Output the [X, Y] coordinate of the center of the cell containing the given text.  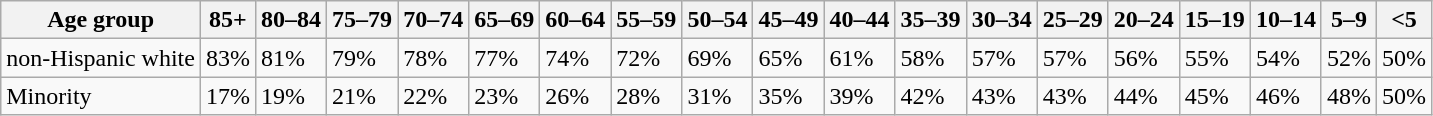
54% [1286, 58]
85+ [228, 20]
30–34 [1002, 20]
35% [788, 96]
23% [504, 96]
75–79 [362, 20]
Minority [101, 96]
52% [1348, 58]
22% [434, 96]
31% [718, 96]
39% [860, 96]
69% [718, 58]
50–54 [718, 20]
19% [290, 96]
46% [1286, 96]
60–64 [576, 20]
58% [930, 58]
65% [788, 58]
28% [646, 96]
80–84 [290, 20]
56% [1144, 58]
<5 [1404, 20]
45% [1214, 96]
72% [646, 58]
40–44 [860, 20]
65–69 [504, 20]
25–29 [1072, 20]
70–74 [434, 20]
26% [576, 96]
74% [576, 58]
79% [362, 58]
61% [860, 58]
42% [930, 96]
10–14 [1286, 20]
Age group [101, 20]
77% [504, 58]
20–24 [1144, 20]
78% [434, 58]
45–49 [788, 20]
48% [1348, 96]
17% [228, 96]
35–39 [930, 20]
44% [1144, 96]
non-Hispanic white [101, 58]
55–59 [646, 20]
83% [228, 58]
5–9 [1348, 20]
55% [1214, 58]
15–19 [1214, 20]
81% [290, 58]
21% [362, 96]
